Output the (X, Y) coordinate of the center of the cell containing the given text.  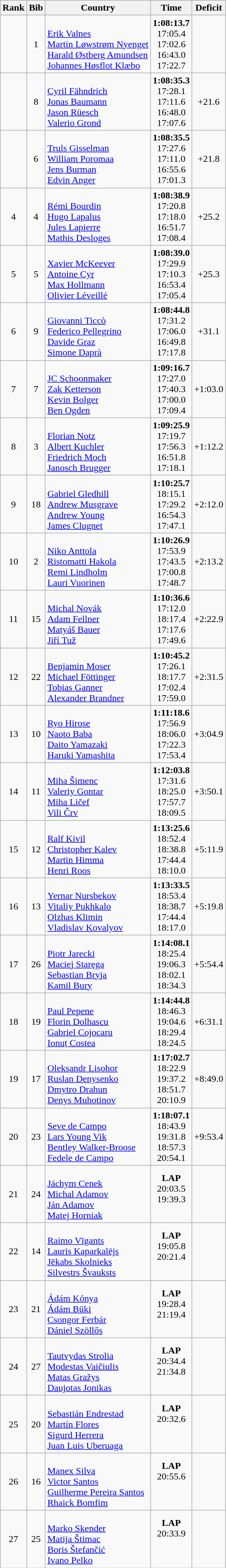
Niko AnttolaRistomatti HakolaRemi LindholmLauri Vuorinen (98, 561)
1:08:39.017:29.917:10.316:53.417:05.4 (171, 274)
+8:49.0 (208, 1079)
Ryo HiroseNaoto BabaDaito YamazakiHaruki Yamashita (98, 734)
+5:54.4 (208, 964)
1:09:25.917:19.717:56.316:51.817:18.1 (171, 446)
Giovanni TiccòFederico PellegrinoDavide GrazSimone Daprà (98, 331)
+9:53.4 (208, 1137)
1:08:35.517:27.617:11.016:55.617:01.3 (171, 159)
LAP19:28.421:19.4 (171, 1309)
Benjamin MoserMichael FöttingerTobias GannerAlexander Brandner (98, 677)
Michal NovákAdam FellnerMatyáš BauerJiří Tuž (98, 619)
JC SchoonmakerZak KettersonKevin BolgerBen Ogden (98, 389)
1:17:02.718:22.919:37.218:51.720:10.9 (171, 1079)
Seve de CampoLars Young VikBentley Walker-BrooseFedele de Campo (98, 1137)
Ralf KivilChristopher KalevMartin HimmaHenri Roos (98, 849)
1:12:03.817:31.618:25.017:57.718:09.5 (171, 792)
Paul PepeneFlorin DolhascuGabriel CojocaruIonuț Costea (98, 1022)
+21.6 (208, 102)
+25.3 (208, 274)
Tautvydas StroliaModestas VaičiulisMatas GražysDaujotas Jonikas (98, 1366)
Country (98, 8)
+1:03.0 (208, 389)
Jáchym CenekMichal AdamovJán AdamovMatej Horniak (98, 1194)
1:10:36.617:12.018:17.417:17.617:49.6 (171, 619)
1:08:35.317:28.117:11.616:48.017:07.6 (171, 102)
Erik ValnesMartin Løwstrøm NyengetHarald Østberg AmundsenJohannes Høsflot Klæbo (98, 44)
+21.8 (208, 159)
2 (36, 561)
Yernar Nursbekov Vitaliy PukhkaloOlzhas KliminVladislav Kovalyov (98, 907)
3 (36, 446)
Rémi BourdinHugo LapalusJules LapierreMathis Desloges (98, 217)
Piotr JareckiMaciej StaręgaSebastian BryjaKamil Bury (98, 964)
1:10:25.718:15.117:29.216:54.317:47.1 (171, 504)
LAP20:34.421:34.8 (171, 1366)
+3:50.1 (208, 792)
+1:12.2 (208, 446)
LAP20:55.6 (171, 1481)
1:14:44.818:46.319:04.618:29.418:24.5 (171, 1022)
1:08:44.817:31.217:06.016:49.817:17.8 (171, 331)
Manex SilvaVictor SantosGuilherme Pereira SantosRhaick Bomfim (98, 1481)
LAP20:32.6 (171, 1424)
+5:19.8 (208, 907)
1:18:07.118:43.919:31.818:57.320:54.1 (171, 1137)
Cyril FähndrichJonas BaumannJason RüeschValerio Grond (98, 102)
Rank (13, 8)
Florian NotzAlbert KuchlerFriedrich MochJanosch Brugger (98, 446)
+31.1 (208, 331)
1:14:08.118:25.419:06.318:02.118:34.3 (171, 964)
1:10:26.917:53.917:43.517:00.817:48.7 (171, 561)
Sebastián EndrestadMartín FloresSigurd HerreraJuan Luis Uberuaga (98, 1424)
+2:31.5 (208, 677)
1:09:16.717:27.017:40.317:00.017:09.4 (171, 389)
LAP19:05.820:21.4 (171, 1251)
Deficit (208, 8)
LAP20:33.9 (171, 1539)
1:11:18.617:56.918:06.017:22.317:53.4 (171, 734)
+5:11.9 (208, 849)
+25.2 (208, 217)
Truls GisselmanWilliam PoromaaJens BurmanEdvin Anger (98, 159)
Miha ŠimencValeriy GontarMiha LičefVili Črv (98, 792)
1:13:25.618:52.418:38.817:44.418:10.0 (171, 849)
+6:31.1 (208, 1022)
+2:12.0 (208, 504)
Oleksandr LisohorRuslan DenysenkoDmytro DrahunDenys Muhotinov (98, 1079)
1:13:33.518:53.418:38.717:44.418:17.0 (171, 907)
1 (36, 44)
Raimo VīgantsLauris KaparkalējsJēkabs SkolnieksSilvestrs Švauksts (98, 1251)
1:10:45.217:26.118:17.717:02.417:59.0 (171, 677)
Time (171, 8)
Xavier McKeeverAntoine CyrMax HollmannOlivier Léveillé (98, 274)
Marko SkenderMatija ŠtimacBoris ŠtefančićIvano Pelko (98, 1539)
Ádám KónyaÁdám BükiCsongor FerbárDániel Szöllős (98, 1309)
Gabriel GledhillAndrew MusgraveAndrew YoungJames Clugnet (98, 504)
Bib (36, 8)
LAP20:03.519:39.3 (171, 1194)
1:08:38.917:20.817:18.016:51.717:08.4 (171, 217)
+3:04.9 (208, 734)
+2:22.9 (208, 619)
1:08:13.717:05.417:02.616:43.017:22.7 (171, 44)
+2:13.2 (208, 561)
